Pinpoint the cell where the given text exists, returning its [X, Y] midpoint coordinate. 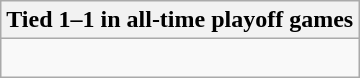
Tied 1–1 in all-time playoff games [180, 20]
